Identify which cell holds the provided text, then report its (X, Y) central coordinate. 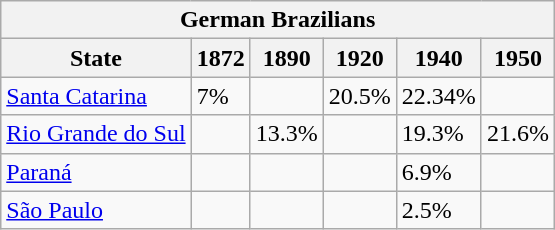
São Paulo (96, 210)
1890 (286, 58)
1940 (438, 58)
20.5% (360, 96)
Rio Grande do Sul (96, 134)
Santa Catarina (96, 96)
Paraná (96, 172)
13.3% (286, 134)
State (96, 58)
1872 (220, 58)
7% (220, 96)
1950 (518, 58)
1920 (360, 58)
19.3% (438, 134)
2.5% (438, 210)
6.9% (438, 172)
22.34% (438, 96)
German Brazilians (278, 20)
21.6% (518, 134)
